Return the [X, Y] coordinate for the center point of the cell that contains the specified text.  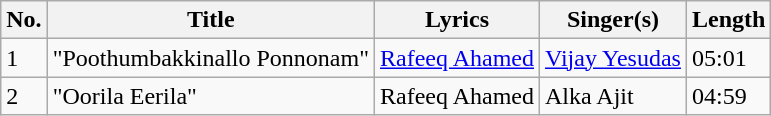
04:59 [728, 96]
05:01 [728, 58]
No. [24, 20]
"Poothumbakkinallo Ponnonam" [210, 58]
Length [728, 20]
Vijay Yesudas [612, 58]
2 [24, 96]
Alka Ajit [612, 96]
1 [24, 58]
Singer(s) [612, 20]
Lyrics [456, 20]
Title [210, 20]
"Oorila Eerila" [210, 96]
